Return (X, Y) of the center of cell containing provided text 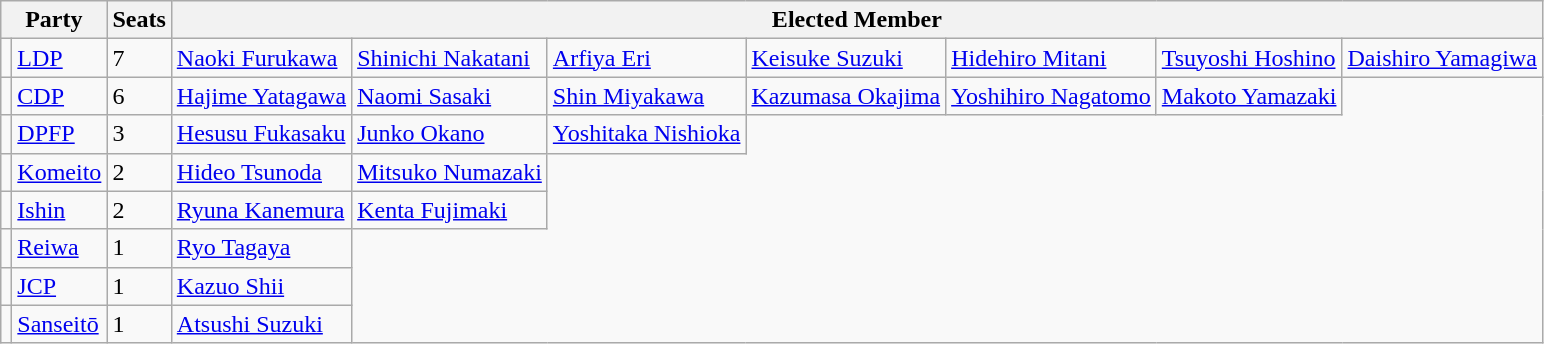
Hajime Yatagawa (261, 96)
Daishiro Yamagiwa (1442, 58)
Kenta Fujimaki (450, 210)
Ryo Tagaya (261, 248)
Junko Okano (450, 134)
Arfiya Eri (646, 58)
Seats (139, 20)
Shinichi Nakatani (450, 58)
Keisuke Suzuki (846, 58)
Yoshitaka Nishioka (646, 134)
Kazumasa Okajima (846, 96)
DPFP (60, 134)
Ryuna Kanemura (261, 210)
Atsushi Suzuki (261, 324)
Tsuyoshi Hoshino (1249, 58)
Makoto Yamazaki (1249, 96)
Komeito (60, 172)
Reiwa (60, 248)
Hidehiro Mitani (1052, 58)
3 (139, 134)
Mitsuko Numazaki (450, 172)
Party (54, 20)
Elected Member (856, 20)
Sanseitō (60, 324)
Yoshihiro Nagatomo (1052, 96)
7 (139, 58)
6 (139, 96)
Naoki Furukawa (261, 58)
Hesusu Fukasaku (261, 134)
Hideo Tsunoda (261, 172)
CDP (60, 96)
Ishin (60, 210)
Shin Miyakawa (646, 96)
JCP (60, 286)
LDP (60, 58)
Naomi Sasaki (450, 96)
Kazuo Shii (261, 286)
